Capture the cell that displays the provided text and extract its (x, y) central coordinate. 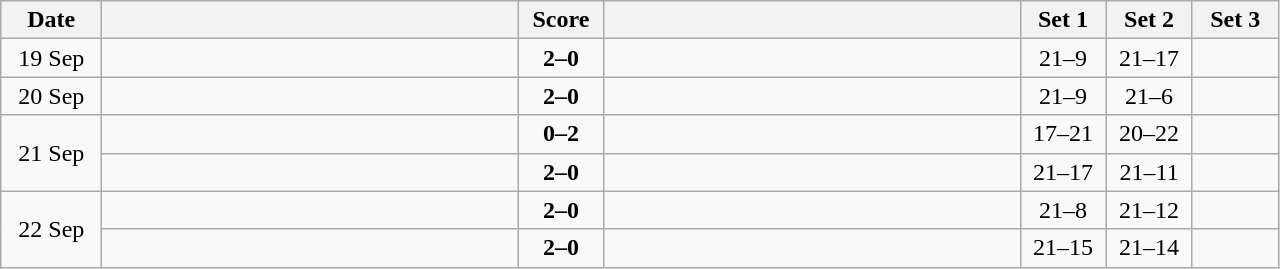
Set 3 (1235, 20)
Set 2 (1149, 20)
21–14 (1149, 248)
21–11 (1149, 172)
20–22 (1149, 134)
Score (561, 20)
21–6 (1149, 96)
21–15 (1063, 248)
21–12 (1149, 210)
Date (52, 20)
22 Sep (52, 229)
21 Sep (52, 153)
0–2 (561, 134)
Set 1 (1063, 20)
19 Sep (52, 58)
20 Sep (52, 96)
17–21 (1063, 134)
21–8 (1063, 210)
